Identify which cell holds the provided text, then report its [X, Y] central coordinate. 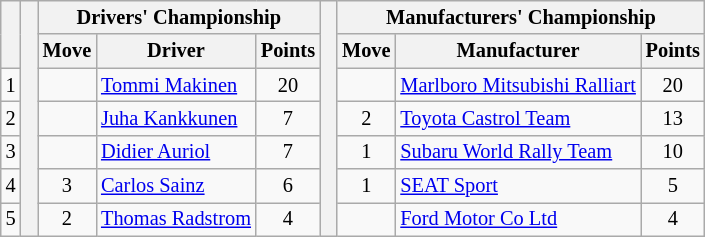
10 [673, 152]
Didier Auriol [176, 152]
Tommi Makinen [176, 85]
Carlos Sainz [176, 186]
Driver [176, 51]
Thomas Radstrom [176, 219]
Drivers' Championship [179, 17]
Juha Kankkunen [176, 118]
SEAT Sport [518, 186]
Marlboro Mitsubishi Ralliart [518, 85]
Toyota Castrol Team [518, 118]
13 [673, 118]
Manufacturers' Championship [521, 17]
Ford Motor Co Ltd [518, 219]
Manufacturer [518, 51]
6 [288, 186]
Subaru World Rally Team [518, 152]
